Return (X, Y) of the center of cell containing provided text 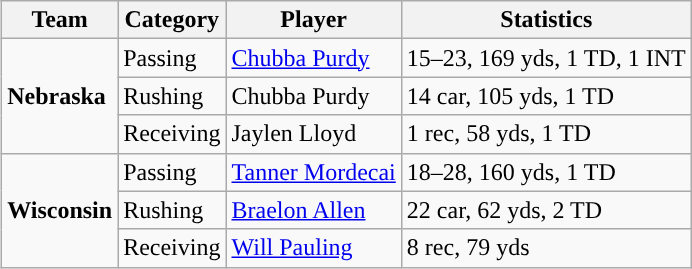
Tanner Mordecai (314, 172)
14 car, 105 yds, 1 TD (546, 96)
Statistics (546, 20)
Nebraska (60, 96)
1 rec, 58 yds, 1 TD (546, 134)
Player (314, 20)
18–28, 160 yds, 1 TD (546, 172)
8 rec, 79 yds (546, 248)
Jaylen Lloyd (314, 134)
Braelon Allen (314, 210)
Category (172, 20)
Team (60, 20)
Will Pauling (314, 248)
22 car, 62 yds, 2 TD (546, 210)
Wisconsin (60, 210)
15–23, 169 yds, 1 TD, 1 INT (546, 58)
